Search for the cell housing the specified text and yield its [x, y] center coordinate. 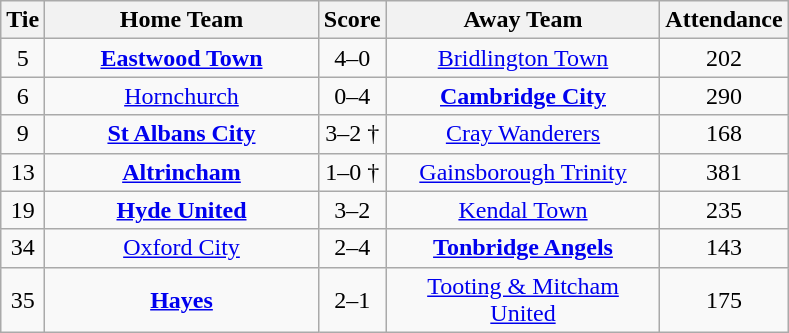
Hyde United [182, 210]
Hayes [182, 300]
Away Team [523, 20]
Cambridge City [523, 96]
202 [724, 58]
0–4 [352, 96]
Tie [23, 20]
34 [23, 248]
St Albans City [182, 134]
Altrincham [182, 172]
9 [23, 134]
Bridlington Town [523, 58]
Gainsborough Trinity [523, 172]
Hornchurch [182, 96]
175 [724, 300]
Score [352, 20]
6 [23, 96]
Cray Wanderers [523, 134]
Oxford City [182, 248]
143 [724, 248]
Home Team [182, 20]
5 [23, 58]
13 [23, 172]
3–2 † [352, 134]
Eastwood Town [182, 58]
Tonbridge Angels [523, 248]
290 [724, 96]
Kendal Town [523, 210]
3–2 [352, 210]
1–0 † [352, 172]
235 [724, 210]
Tooting & Mitcham United [523, 300]
Attendance [724, 20]
19 [23, 210]
2–1 [352, 300]
2–4 [352, 248]
168 [724, 134]
4–0 [352, 58]
381 [724, 172]
35 [23, 300]
